Locate the cell with the specified text and output its (x, y) center coordinate. 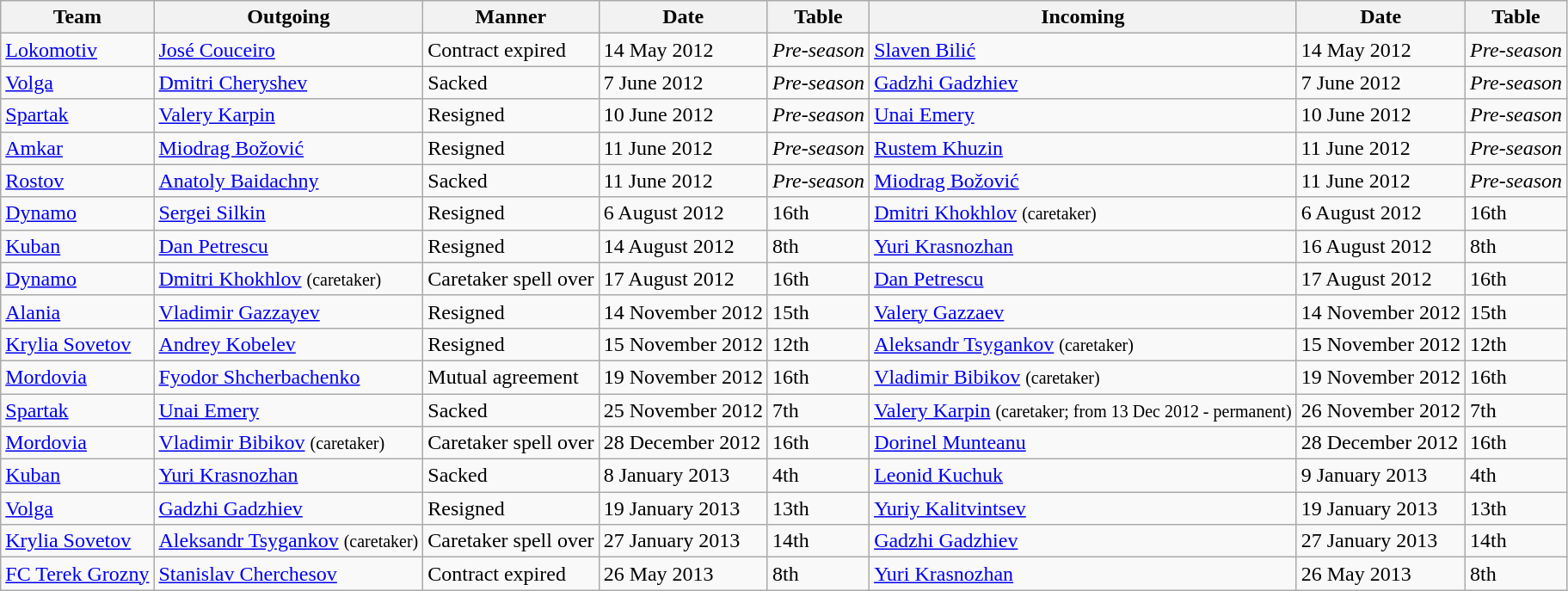
25 November 2012 (683, 410)
26 November 2012 (1380, 410)
Fyodor Shcherbachenko (289, 377)
José Couceiro (289, 50)
Vladimir Gazzayev (289, 311)
8 January 2013 (683, 476)
16 August 2012 (1380, 246)
Valery Gazzaev (1083, 311)
Outgoing (289, 17)
Team (77, 17)
9 January 2013 (1380, 476)
Mutual agreement (511, 377)
Dmitri Cheryshev (289, 83)
Incoming (1083, 17)
Valery Karpin (caretaker; from 13 Dec 2012 - permanent) (1083, 410)
Valery Karpin (289, 115)
Sergei Silkin (289, 213)
Slaven Bilić (1083, 50)
Rustem Khuzin (1083, 148)
Yuriy Kalitvintsev (1083, 508)
Alania (77, 311)
Rostov (77, 181)
Dorinel Munteanu (1083, 443)
Manner (511, 17)
Stanislav Cherchesov (289, 574)
FC Terek Grozny (77, 574)
Anatoly Baidachny (289, 181)
Andrey Kobelev (289, 344)
14 August 2012 (683, 246)
Amkar (77, 148)
Leonid Kuchuk (1083, 476)
Lokomotiv (77, 50)
